Output the (x, y) coordinate of the center of the cell containing the given text.  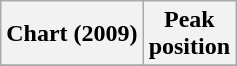
Peakposition (189, 34)
Chart (2009) (72, 34)
